Return [X, Y] of the center of cell containing provided text 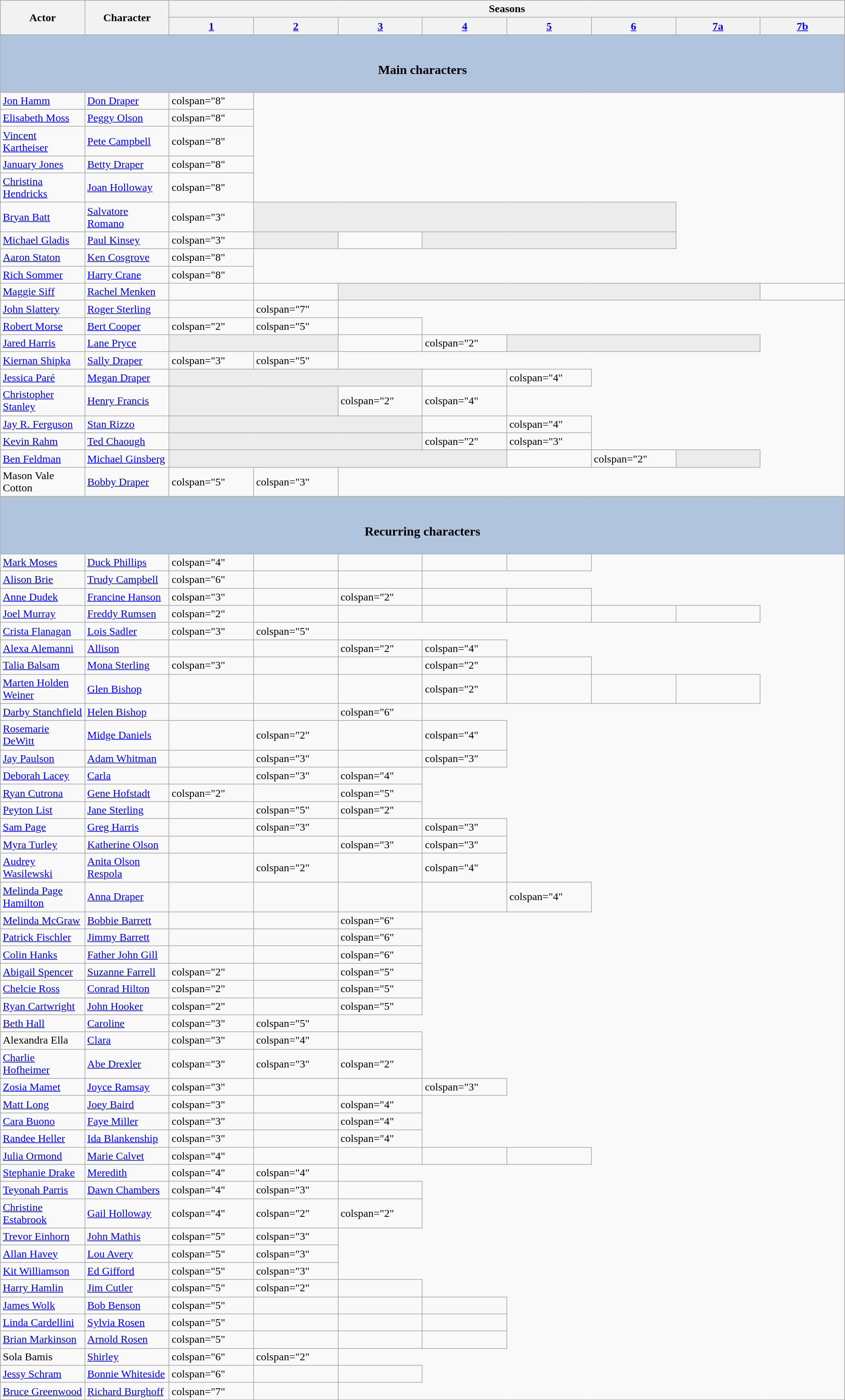
John Mathis [127, 1237]
Harry Crane [127, 275]
Melinda McGraw [42, 920]
Don Draper [127, 101]
Zosia Mamet [42, 1087]
Gene Hofstadt [127, 793]
Darby Stanchfield [42, 712]
Arnold Rosen [127, 1340]
Marie Calvet [127, 1155]
Alison Brie [42, 580]
Paul Kinsey [127, 240]
Jay R. Ferguson [42, 424]
Katherine Olson [127, 844]
Alexandra Ella [42, 1040]
Salvatore Romano [127, 217]
Abigail Spencer [42, 972]
Greg Harris [127, 827]
January Jones [42, 164]
Ted Chaough [127, 441]
Christine Estabrook [42, 1214]
Rosemarie DeWitt [42, 735]
Mason Vale Cotton [42, 482]
Ken Cosgrove [127, 258]
7b [803, 26]
John Hooker [127, 1006]
Julia Ormond [42, 1155]
Teyonah Parris [42, 1190]
Henry Francis [127, 401]
Jim Cutler [127, 1288]
Vincent Kartheiser [42, 141]
Betty Draper [127, 164]
Peyton List [42, 810]
Seasons [507, 9]
Bob Benson [127, 1305]
Bobby Draper [127, 482]
Rachel Menken [127, 292]
Recurring characters [422, 525]
Myra Turley [42, 844]
Kiernan Shipka [42, 360]
Beth Hall [42, 1023]
Helen Bishop [127, 712]
Carla [127, 776]
Dawn Chambers [127, 1190]
Chelcie Ross [42, 989]
Bobbie Barrett [127, 920]
Roger Sterling [127, 309]
Jane Sterling [127, 810]
Deborah Lacey [42, 776]
Jimmy Barrett [127, 938]
Meredith [127, 1173]
Sola Bamis [42, 1357]
Ryan Cutrona [42, 793]
Robert Morse [42, 326]
Joan Holloway [127, 188]
Cara Buono [42, 1121]
Freddy Rumsen [127, 614]
Allan Havey [42, 1254]
Joey Baird [127, 1104]
Conrad Hilton [127, 989]
Sally Draper [127, 360]
Duck Phillips [127, 563]
Shirley [127, 1357]
Suzanne Farrell [127, 972]
Crista Flanagan [42, 631]
Mona Sterling [127, 665]
Adam Whitman [127, 758]
4 [465, 26]
Megan Draper [127, 378]
Character [127, 18]
Pete Campbell [127, 141]
2 [296, 26]
Allison [127, 648]
Alexa Alemanni [42, 648]
Talia Balsam [42, 665]
Linda Cardellini [42, 1322]
Charlie Hofheimer [42, 1064]
Ed Gifford [127, 1271]
Joel Murray [42, 614]
Colin Hanks [42, 955]
Trudy Campbell [127, 580]
Clara [127, 1040]
Peggy Olson [127, 118]
Bryan Batt [42, 217]
Audrey Wasilewski [42, 868]
Michael Ginsberg [127, 458]
Marten Holden Weiner [42, 688]
Trevor Einhorn [42, 1237]
Jon Hamm [42, 101]
Aaron Staton [42, 258]
Christopher Stanley [42, 401]
6 [634, 26]
Anne Dudek [42, 597]
Rich Sommer [42, 275]
Sam Page [42, 827]
1 [211, 26]
Lane Pryce [127, 343]
Richard Burghoff [127, 1391]
Glen Bishop [127, 688]
Father John Gill [127, 955]
Actor [42, 18]
Main characters [422, 63]
3 [380, 26]
Lou Avery [127, 1254]
Harry Hamlin [42, 1288]
Midge Daniels [127, 735]
Maggie Siff [42, 292]
Bonnie Whiteside [127, 1374]
Melinda Page Hamilton [42, 897]
Kit Williamson [42, 1271]
Caroline [127, 1023]
Jay Paulson [42, 758]
Matt Long [42, 1104]
Stan Rizzo [127, 424]
Francine Hanson [127, 597]
Michael Gladis [42, 240]
Brian Markinson [42, 1340]
Jessica Paré [42, 378]
Anita Olson Respola [127, 868]
Bruce Greenwood [42, 1391]
Ben Feldman [42, 458]
Jessy Schram [42, 1374]
Ida Blankenship [127, 1138]
Lois Sadler [127, 631]
Abe Drexler [127, 1064]
Gail Holloway [127, 1214]
Bert Cooper [127, 326]
Ryan Cartwright [42, 1006]
Kevin Rahm [42, 441]
James Wolk [42, 1305]
John Slattery [42, 309]
Faye Miller [127, 1121]
Elisabeth Moss [42, 118]
Joyce Ramsay [127, 1087]
Stephanie Drake [42, 1173]
Christina Hendricks [42, 188]
Sylvia Rosen [127, 1322]
7a [718, 26]
Mark Moses [42, 563]
5 [549, 26]
Jared Harris [42, 343]
Patrick Fischler [42, 938]
Randee Heller [42, 1138]
Anna Draper [127, 897]
